Provide the (X, Y) coordinate of the cell's center where the given text is located.  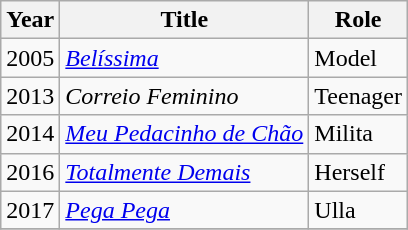
Role (358, 20)
Meu Pedacinho de Chão (184, 134)
Totalmente Demais (184, 172)
2005 (30, 58)
Herself (358, 172)
Ulla (358, 210)
Belíssima (184, 58)
2017 (30, 210)
Teenager (358, 96)
Milita (358, 134)
Model (358, 58)
Year (30, 20)
2013 (30, 96)
2014 (30, 134)
2016 (30, 172)
Correio Feminino (184, 96)
Pega Pega (184, 210)
Title (184, 20)
